Provide the (x, y) coordinate of the cell's center where the given text is located.  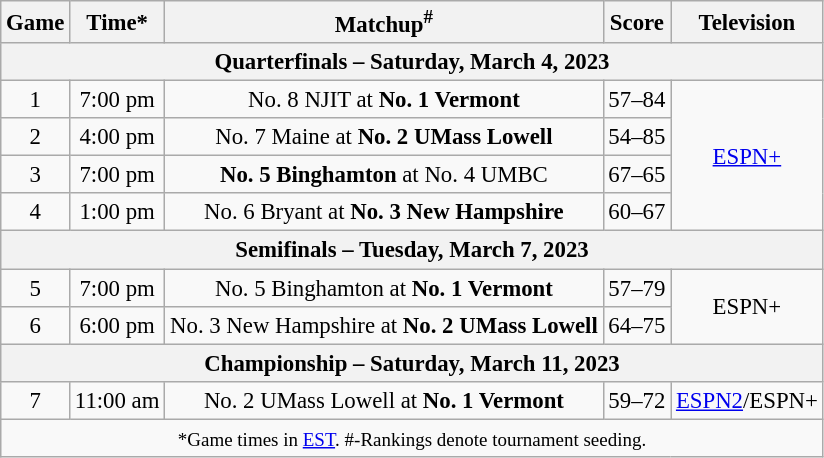
54–85 (637, 137)
Game (36, 22)
No. 8 NJIT at No. 1 Vermont (384, 100)
Matchup# (384, 22)
Score (637, 22)
Championship – Saturday, March 11, 2023 (412, 363)
No. 7 Maine at No. 2 UMass Lowell (384, 137)
1:00 pm (118, 213)
No. 3 New Hampshire at No. 2 UMass Lowell (384, 325)
No. 2 UMass Lowell at No. 1 Vermont (384, 400)
Time* (118, 22)
1 (36, 100)
7 (36, 400)
No. 5 Binghamton at No. 4 UMBC (384, 175)
4 (36, 213)
59–72 (637, 400)
Television (748, 22)
4:00 pm (118, 137)
64–75 (637, 325)
No. 5 Binghamton at No. 1 Vermont (384, 288)
60–67 (637, 213)
No. 6 Bryant at No. 3 New Hampshire (384, 213)
3 (36, 175)
57–84 (637, 100)
6:00 pm (118, 325)
5 (36, 288)
6 (36, 325)
ESPN2/ESPN+ (748, 400)
57–79 (637, 288)
Quarterfinals – Saturday, March 4, 2023 (412, 62)
2 (36, 137)
Semifinals – Tuesday, March 7, 2023 (412, 250)
67–65 (637, 175)
11:00 am (118, 400)
*Game times in EST. #-Rankings denote tournament seeding. (412, 438)
